Detect which cell encompasses the target text, then output its (x, y) center coordinate. 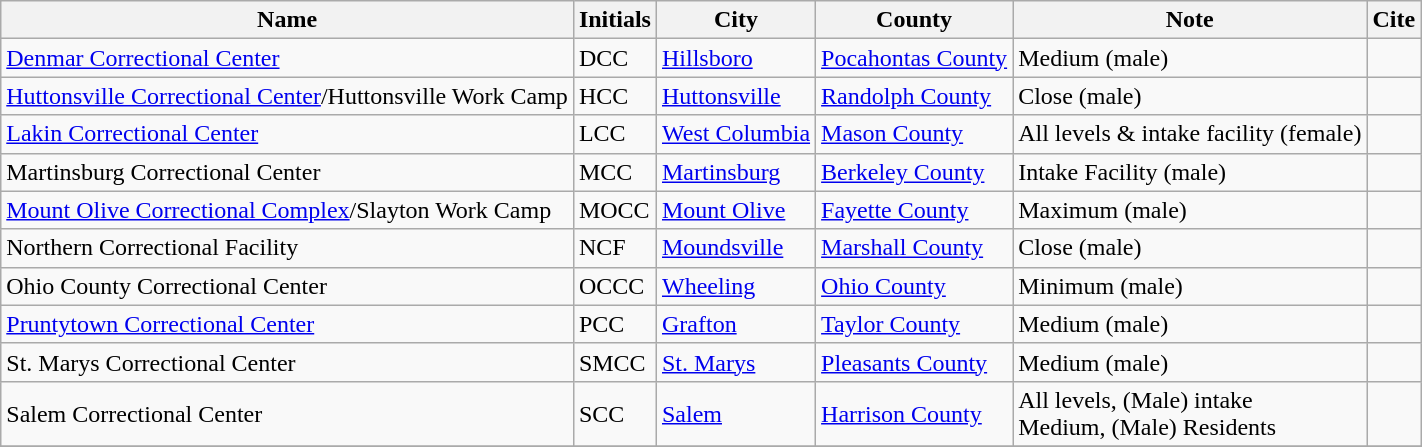
Huttonsville Correctional Center/Huttonsville Work Camp (288, 96)
City (736, 20)
MCC (614, 172)
Initials (614, 20)
MOCC (614, 210)
Lakin Correctional Center (288, 134)
West Columbia (736, 134)
Mason County (914, 134)
St. Marys (736, 362)
All levels & intake facility (female) (1190, 134)
Randolph County (914, 96)
Ohio County (914, 286)
Grafton (736, 324)
Mount Olive Correctional Complex/Slayton Work Camp (288, 210)
Harrison County (914, 414)
Huttonsville (736, 96)
LCC (614, 134)
Marshall County (914, 248)
Wheeling (736, 286)
County (914, 20)
Fayette County (914, 210)
Hillsboro (736, 58)
OCCC (614, 286)
Berkeley County (914, 172)
Cite (1394, 20)
St. Marys Correctional Center (288, 362)
HCC (614, 96)
Note (1190, 20)
PCC (614, 324)
Martinsburg Correctional Center (288, 172)
NCF (614, 248)
Mount Olive (736, 210)
Martinsburg (736, 172)
Denmar Correctional Center (288, 58)
Pruntytown Correctional Center (288, 324)
Pleasants County (914, 362)
Pocahontas County (914, 58)
Northern Correctional Facility (288, 248)
Maximum (male) (1190, 210)
SCC (614, 414)
DCC (614, 58)
Taylor County (914, 324)
Ohio County Correctional Center (288, 286)
Salem Correctional Center (288, 414)
All levels, (Male) intakeMedium, (Male) Residents (1190, 414)
Minimum (male) (1190, 286)
Intake Facility (male) (1190, 172)
Name (288, 20)
Salem (736, 414)
SMCC (614, 362)
Moundsville (736, 248)
